For the text-containing cell, return its midpoint in [x, y] coordinate format. 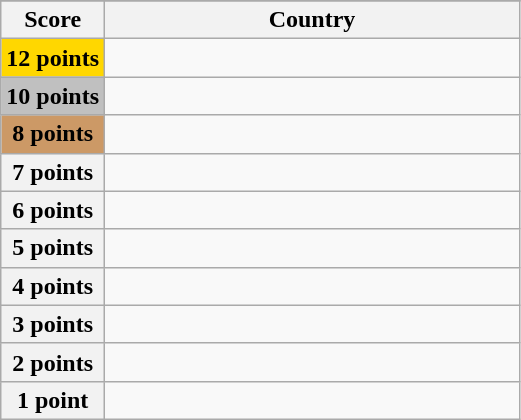
10 points [53, 96]
8 points [53, 134]
1 point [53, 400]
7 points [53, 172]
6 points [53, 210]
12 points [53, 58]
Country [312, 20]
Score [53, 20]
5 points [53, 248]
3 points [53, 324]
2 points [53, 362]
4 points [53, 286]
